Determine the (X, Y) coordinate at the center of the cell enclosing the given text.  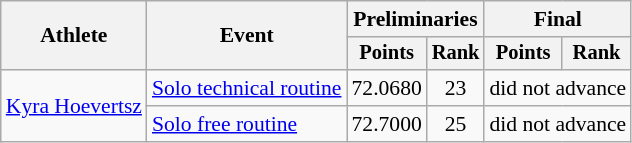
Kyra Hoevertsz (74, 106)
Final (558, 19)
23 (456, 88)
72.7000 (386, 124)
Event (247, 36)
Athlete (74, 36)
Preliminaries (415, 19)
Solo free routine (247, 124)
25 (456, 124)
Solo technical routine (247, 88)
72.0680 (386, 88)
